Capture the cell that displays the provided text and extract its (X, Y) central coordinate. 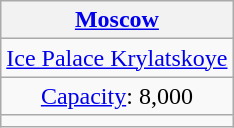
Moscow (117, 20)
Capacity: 8,000 (117, 96)
Ice Palace Krylatskoye (117, 58)
